Provide the [x, y] coordinate of the cell's center where the given text is located.  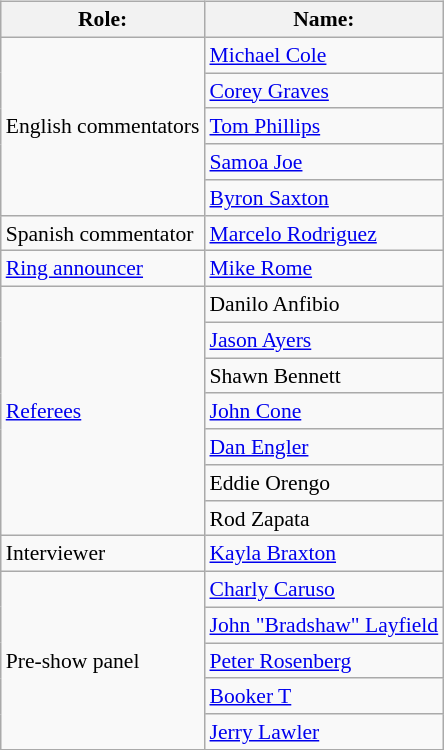
Byron Saxton [324, 198]
Charly Caruso [324, 590]
Kayla Braxton [324, 554]
Tom Phillips [324, 126]
Michael Cole [324, 55]
Ring announcer [103, 269]
Peter Rosenberg [324, 661]
John "Bradshaw" Layfield [324, 625]
Pre-show panel [103, 661]
Name: [324, 20]
Samoa Joe [324, 162]
Role: [103, 20]
John Cone [324, 411]
Shawn Bennett [324, 376]
Booker T [324, 696]
Danilo Anfibio [324, 305]
Interviewer [103, 554]
Rod Zapata [324, 518]
Jason Ayers [324, 340]
English commentators [103, 126]
Corey Graves [324, 91]
Eddie Orengo [324, 483]
Marcelo Rodriguez [324, 233]
Dan Engler [324, 447]
Referees [103, 412]
Spanish commentator [103, 233]
Mike Rome [324, 269]
Jerry Lawler [324, 732]
